Return [X, Y] of the center of cell containing provided text 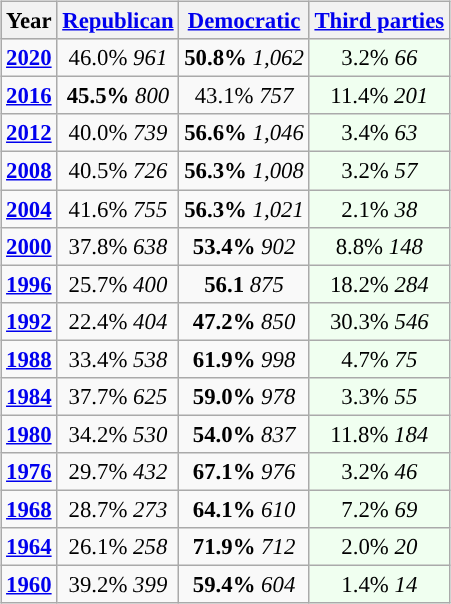
25.7% 400 [118, 284]
47.2% 850 [244, 321]
53.4% 902 [244, 246]
1976 [29, 472]
50.8% 1,062 [244, 58]
1.4% 14 [379, 584]
2.0% 20 [379, 547]
2000 [29, 246]
40.5% 726 [118, 171]
3.4% 63 [379, 133]
1960 [29, 584]
34.2% 530 [118, 434]
2020 [29, 58]
43.1% 757 [244, 96]
1996 [29, 284]
56.6% 1,046 [244, 133]
2004 [29, 209]
56.3% 1,008 [244, 171]
41.6% 755 [118, 209]
4.7% 75 [379, 359]
61.9% 998 [244, 359]
1988 [29, 359]
11.8% 184 [379, 434]
2012 [29, 133]
2.1% 38 [379, 209]
1968 [29, 509]
46.0% 961 [118, 58]
3.2% 46 [379, 472]
Year [29, 21]
64.1% 610 [244, 509]
33.4% 538 [118, 359]
3.2% 66 [379, 58]
1980 [29, 434]
67.1% 976 [244, 472]
2008 [29, 171]
26.1% 258 [118, 547]
1992 [29, 321]
Third parties [379, 21]
8.8% 148 [379, 246]
11.4% 201 [379, 96]
37.7% 625 [118, 396]
3.2% 57 [379, 171]
Democratic [244, 21]
18.2% 284 [379, 284]
56.3% 1,021 [244, 209]
54.0% 837 [244, 434]
22.4% 404 [118, 321]
28.7% 273 [118, 509]
56.1 875 [244, 284]
1984 [29, 396]
2016 [29, 96]
29.7% 432 [118, 472]
45.5% 800 [118, 96]
30.3% 546 [379, 321]
39.2% 399 [118, 584]
40.0% 739 [118, 133]
37.8% 638 [118, 246]
1964 [29, 547]
71.9% 712 [244, 547]
3.3% 55 [379, 396]
7.2% 69 [379, 509]
59.4% 604 [244, 584]
Republican [118, 21]
59.0% 978 [244, 396]
